Provide the (X, Y) coordinate of the cell's center where the given text is located.  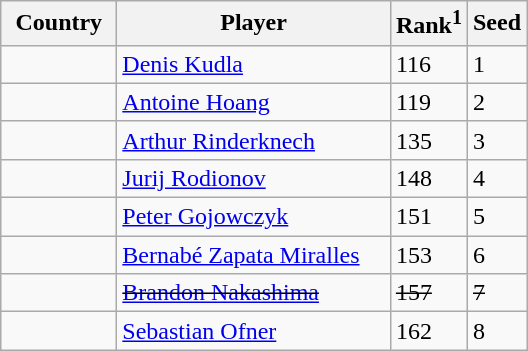
Peter Gojowczyk (254, 217)
Antoine Hoang (254, 102)
157 (428, 293)
6 (496, 255)
1 (496, 64)
Brandon Nakashima (254, 293)
2 (496, 102)
Country (59, 24)
3 (496, 140)
Sebastian Ofner (254, 331)
4 (496, 178)
119 (428, 102)
Bernabé Zapata Miralles (254, 255)
135 (428, 140)
148 (428, 178)
Denis Kudla (254, 64)
7 (496, 293)
153 (428, 255)
Rank1 (428, 24)
151 (428, 217)
116 (428, 64)
Jurij Rodionov (254, 178)
Arthur Rinderknech (254, 140)
Seed (496, 24)
Player (254, 24)
8 (496, 331)
162 (428, 331)
5 (496, 217)
